Find where the given text appears and provide that cell's center as (x, y) coordinate. 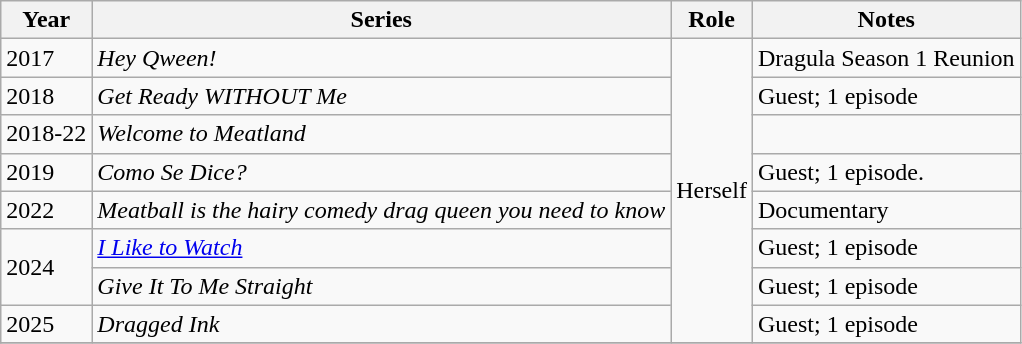
2022 (46, 210)
Documentary (886, 210)
Get Ready WITHOUT Me (382, 96)
2018 (46, 96)
2017 (46, 58)
Dragula Season 1 Reunion (886, 58)
2019 (46, 172)
Year (46, 20)
2018-22 (46, 134)
2024 (46, 267)
Welcome to Meatland (382, 134)
Dragged Ink (382, 324)
Guest; 1 episode. (886, 172)
Give It To Me Straight (382, 286)
I Like to Watch (382, 248)
Role (712, 20)
Como Se Dice? (382, 172)
Meatball is the hairy comedy drag queen you need to know (382, 210)
2025 (46, 324)
Herself (712, 191)
Series (382, 20)
Notes (886, 20)
Hey Qween! (382, 58)
